Extract the [x, y] coordinate from the center of the cell holding the provided text.  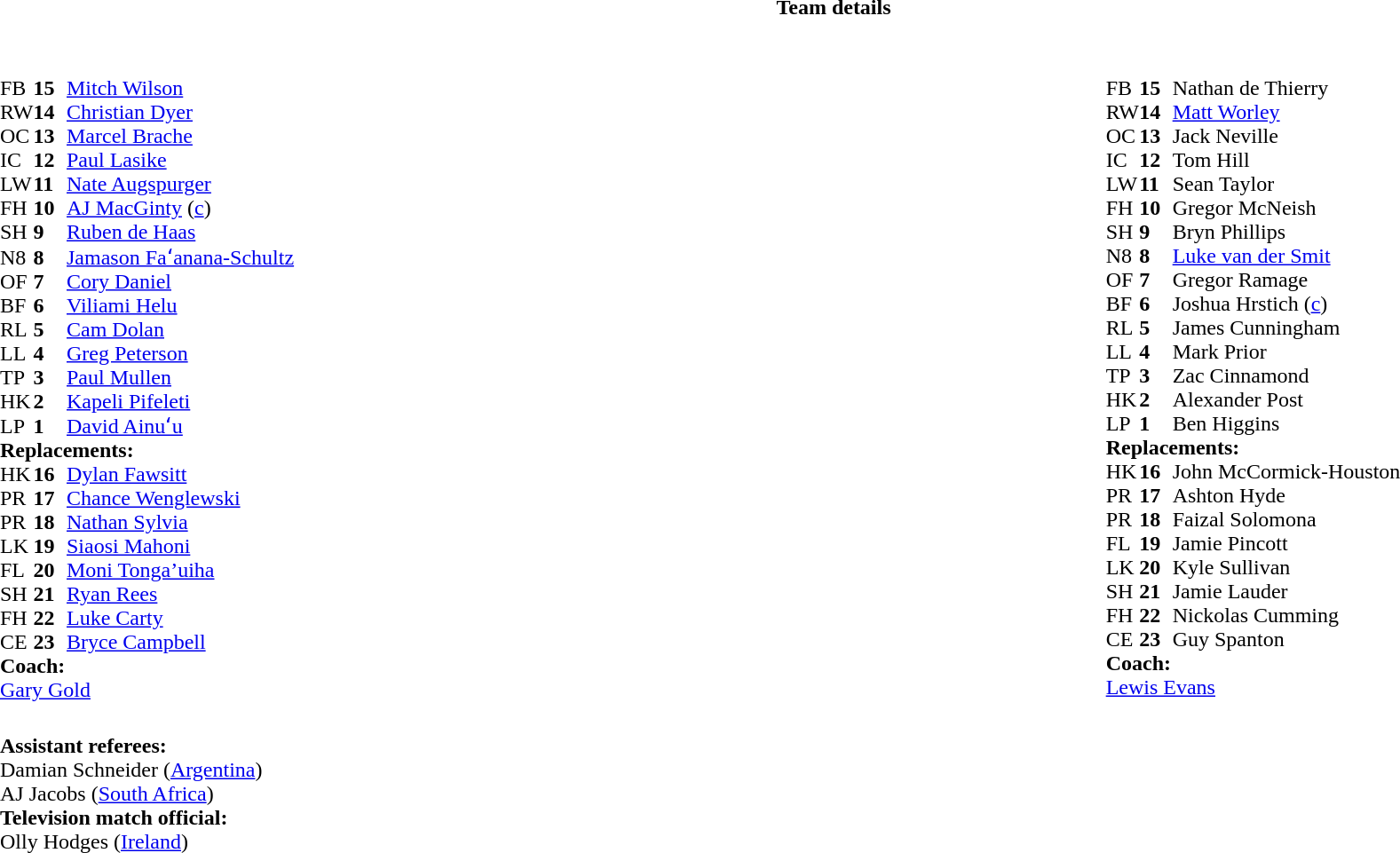
Cam Dolan [180, 330]
Luke Carty [180, 618]
David Ainuʻu [180, 426]
Replacements: [147, 451]
Moni Tonga’uiha [180, 570]
Mitch Wilson [180, 89]
Kapeli Pifeleti [180, 401]
Ryan Rees [180, 595]
Ruben de Haas [180, 233]
Marcel Brache [180, 137]
Paul Lasike [180, 160]
Paul Mullen [180, 378]
Nathan Sylvia [180, 522]
Gary Gold [147, 691]
Dylan Fawsitt [180, 474]
Nate Augspurger [180, 185]
AJ MacGinty (c) [180, 208]
Chance Wenglewski [180, 499]
Bryce Campbell [180, 643]
Siaosi Mahoni [180, 547]
Coach: [147, 666]
Christian Dyer [180, 112]
Viliami Helu [180, 305]
Greg Peterson [180, 353]
Cory Daniel [180, 282]
Jamason Faʻanana-Schultz [180, 257]
